Scan for the cell matching the given text and deliver its (x, y) coordinate at center. 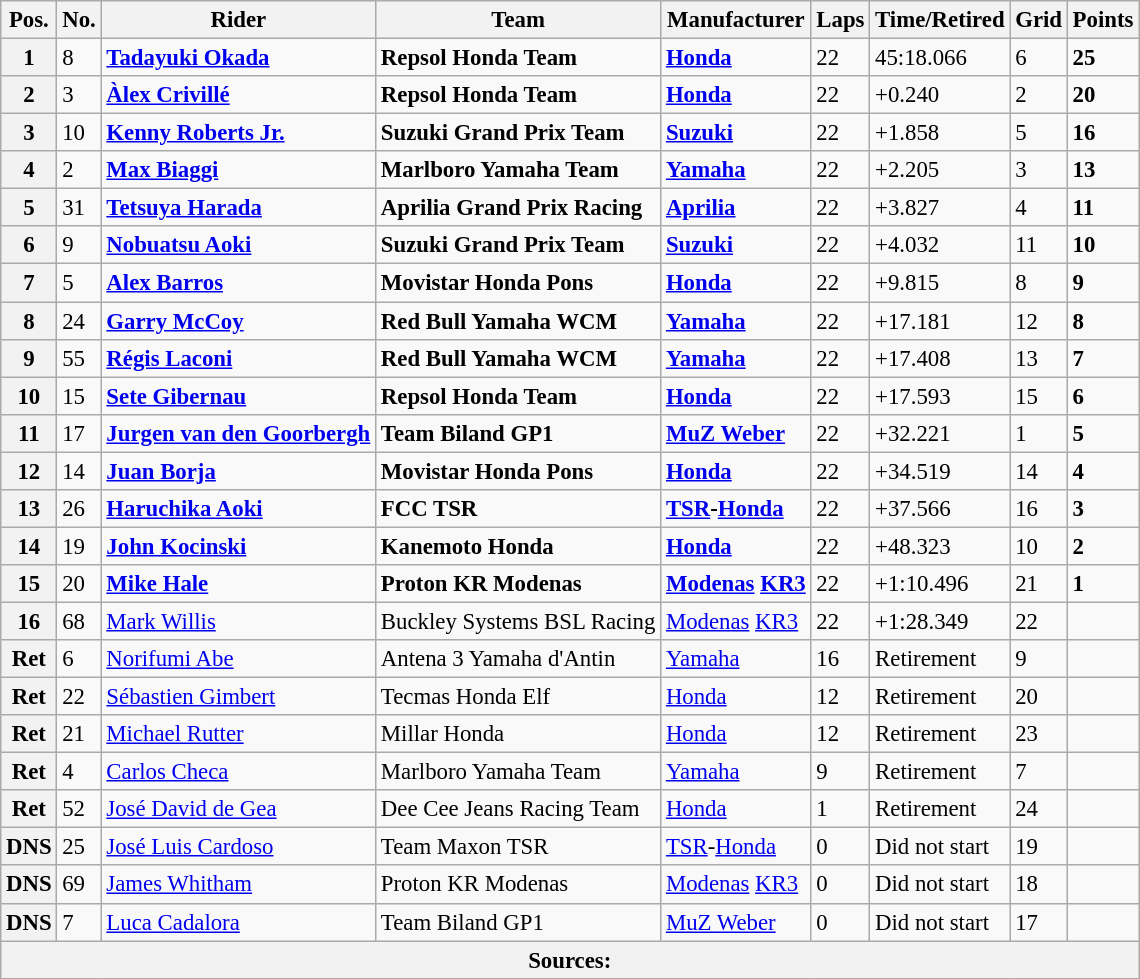
+17.181 (940, 321)
Laps (840, 20)
55 (79, 358)
+1.858 (940, 133)
Team (518, 20)
Michael Rutter (238, 734)
Sete Gibernau (238, 396)
José David de Gea (238, 809)
Carlos Checa (238, 772)
Tetsuya Harada (238, 208)
23 (1038, 734)
Buckley Systems BSL Racing (518, 621)
Points (1102, 20)
Régis Laconi (238, 358)
Kenny Roberts Jr. (238, 133)
Luca Cadalora (238, 922)
Max Biaggi (238, 170)
+32.221 (940, 433)
+17.408 (940, 358)
26 (79, 509)
Aprilia Grand Prix Racing (518, 208)
+1:10.496 (940, 584)
69 (79, 885)
68 (79, 621)
Grid (1038, 20)
Àlex Crivillé (238, 95)
+17.593 (940, 396)
+48.323 (940, 546)
Dee Cee Jeans Racing Team (518, 809)
Norifumi Abe (238, 659)
Millar Honda (518, 734)
Tecmas Honda Elf (518, 697)
Garry McCoy (238, 321)
Sébastien Gimbert (238, 697)
+0.240 (940, 95)
+4.032 (940, 245)
Antena 3 Yamaha d'Antin (518, 659)
+3.827 (940, 208)
+34.519 (940, 471)
FCC TSR (518, 509)
Mike Hale (238, 584)
Nobuatsu Aoki (238, 245)
52 (79, 809)
18 (1038, 885)
John Kocinski (238, 546)
Haruchika Aoki (238, 509)
James Whitham (238, 885)
Tadayuki Okada (238, 58)
+37.566 (940, 509)
Jurgen van den Goorbergh (238, 433)
Aprilia (736, 208)
+2.205 (940, 170)
Kanemoto Honda (518, 546)
Manufacturer (736, 20)
Time/Retired (940, 20)
Alex Barros (238, 283)
31 (79, 208)
Sources: (570, 960)
Juan Borja (238, 471)
+1:28.349 (940, 621)
José Luis Cardoso (238, 847)
No. (79, 20)
Rider (238, 20)
Pos. (29, 20)
+9.815 (940, 283)
Team Maxon TSR (518, 847)
45:18.066 (940, 58)
Mark Willis (238, 621)
